For the text-containing cell, return its midpoint in [X, Y] coordinate format. 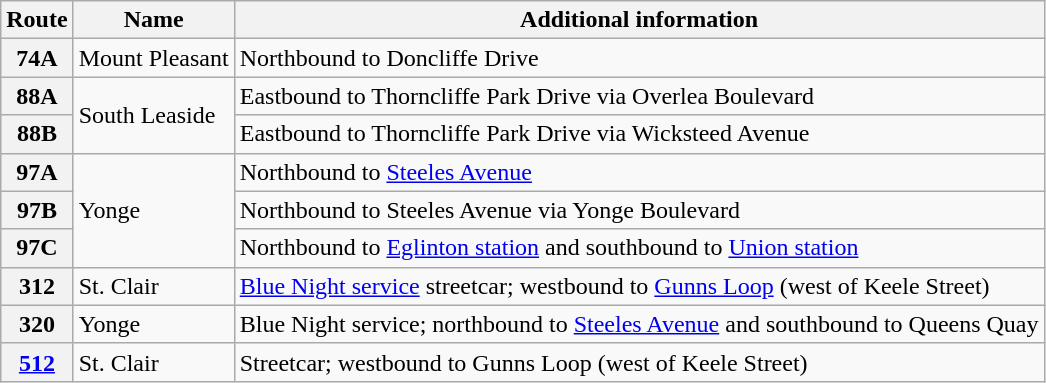
Northbound to Doncliffe Drive [639, 58]
320 [37, 324]
South Leaside [154, 115]
Northbound to Steeles Avenue via Yonge Boulevard [639, 210]
Blue Night service streetcar; westbound to Gunns Loop (west of Keele Street) [639, 286]
512 [37, 362]
Eastbound to Thorncliffe Park Drive via Overlea Boulevard [639, 96]
Route [37, 20]
97A [37, 172]
Additional information [639, 20]
Streetcar; westbound to Gunns Loop (west of Keele Street) [639, 362]
Name [154, 20]
Blue Night service; northbound to Steeles Avenue and southbound to Queens Quay [639, 324]
312 [37, 286]
88B [37, 134]
Northbound to Steeles Avenue [639, 172]
Eastbound to Thorncliffe Park Drive via Wicksteed Avenue [639, 134]
Northbound to Eglinton station and southbound to Union station [639, 248]
97B [37, 210]
88A [37, 96]
Mount Pleasant [154, 58]
74A [37, 58]
97C [37, 248]
